Scan for the cell matching the given text and deliver its [x, y] coordinate at center. 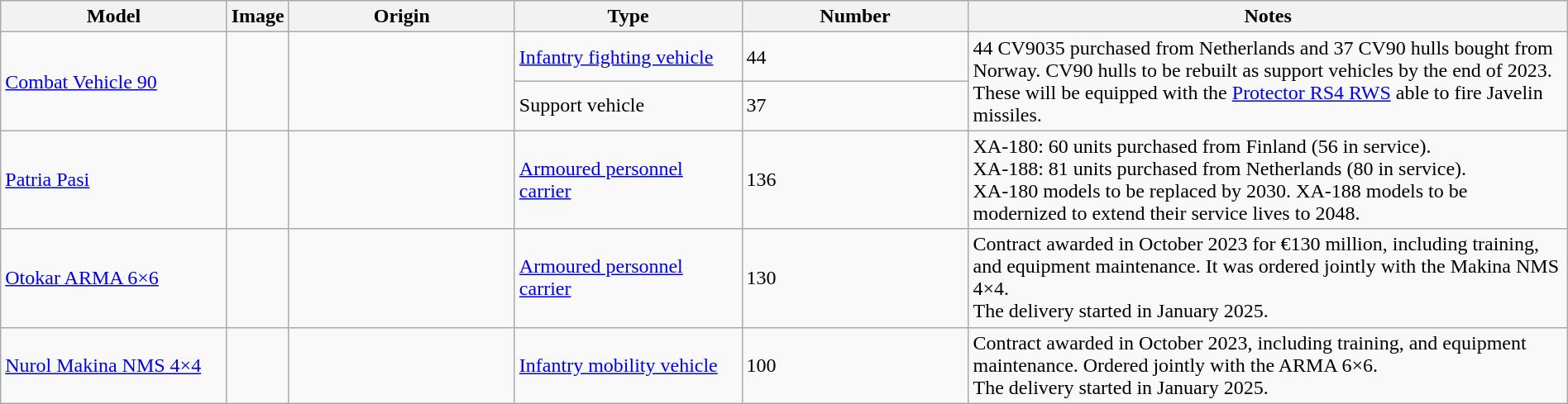
Support vehicle [629, 106]
Combat Vehicle 90 [114, 81]
37 [855, 106]
Origin [402, 17]
100 [855, 365]
130 [855, 278]
Notes [1268, 17]
Patria Pasi [114, 180]
Otokar ARMA 6×6 [114, 278]
136 [855, 180]
Infantry mobility vehicle [629, 365]
Infantry fighting vehicle [629, 57]
Number [855, 17]
44 [855, 57]
Model [114, 17]
Image [258, 17]
Nurol Makina NMS 4×4 [114, 365]
Type [629, 17]
